Identify which cell holds the provided text, then report its [x, y] central coordinate. 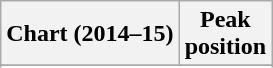
Peakposition [225, 34]
Chart (2014–15) [90, 34]
